Capture the cell that displays the provided text and extract its (x, y) central coordinate. 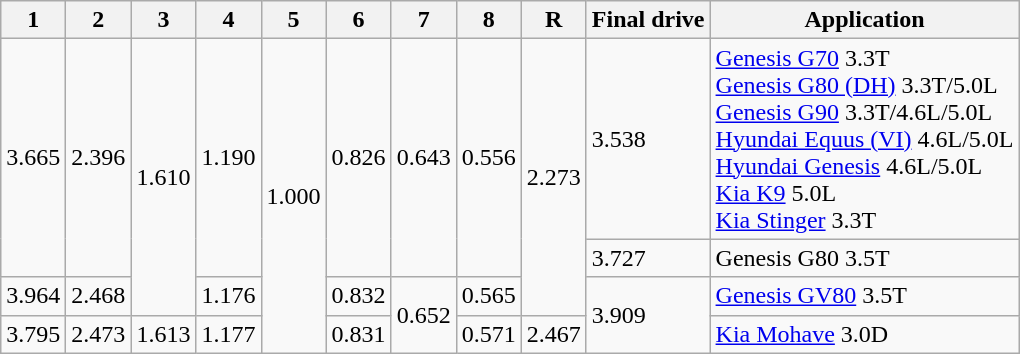
1.176 (228, 296)
1 (34, 20)
2.467 (554, 334)
0.831 (358, 334)
5 (294, 20)
3.727 (648, 258)
4 (228, 20)
0.571 (488, 334)
Genesis G70 3.3TGenesis G80 (DH) 3.3T/5.0LGenesis G90 3.3T/4.6L/5.0LHyundai Equus (VI) 4.6L/5.0LHyundai Genesis 4.6L/5.0LKia K9 5.0LKia Stinger 3.3T (864, 139)
0.832 (358, 296)
2.396 (98, 158)
3.964 (34, 296)
3.538 (648, 139)
8 (488, 20)
3.909 (648, 315)
0.643 (424, 158)
0.565 (488, 296)
1.190 (228, 158)
Genesis G80 3.5T (864, 258)
0.826 (358, 158)
2.468 (98, 296)
Final drive (648, 20)
2.273 (554, 177)
Genesis GV80 3.5T (864, 296)
3.665 (34, 158)
2 (98, 20)
1.000 (294, 196)
R (554, 20)
2.473 (98, 334)
0.652 (424, 315)
0.556 (488, 158)
Kia Mohave 3.0D (864, 334)
7 (424, 20)
3.795 (34, 334)
6 (358, 20)
1.613 (164, 334)
3 (164, 20)
1.177 (228, 334)
Application (864, 20)
1.610 (164, 177)
